Output the [x, y] coordinate of the center of the cell containing the given text.  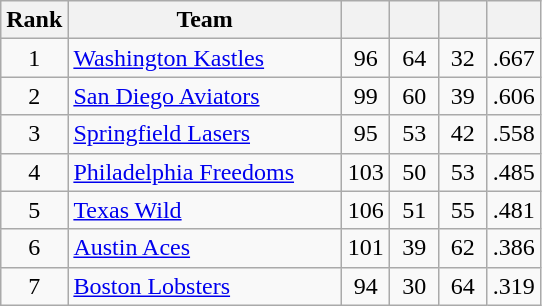
Washington Kastles [205, 58]
60 [414, 96]
106 [366, 210]
50 [414, 172]
62 [464, 248]
.386 [514, 248]
.319 [514, 286]
1 [34, 58]
42 [464, 134]
.481 [514, 210]
51 [414, 210]
Philadelphia Freedoms [205, 172]
7 [34, 286]
96 [366, 58]
55 [464, 210]
Austin Aces [205, 248]
San Diego Aviators [205, 96]
4 [34, 172]
Rank [34, 20]
Boston Lobsters [205, 286]
99 [366, 96]
Texas Wild [205, 210]
.485 [514, 172]
6 [34, 248]
Team [205, 20]
Springfield Lasers [205, 134]
2 [34, 96]
.606 [514, 96]
94 [366, 286]
.558 [514, 134]
32 [464, 58]
103 [366, 172]
3 [34, 134]
30 [414, 286]
.667 [514, 58]
101 [366, 248]
95 [366, 134]
5 [34, 210]
